Identify which cell holds the provided text, then report its (x, y) central coordinate. 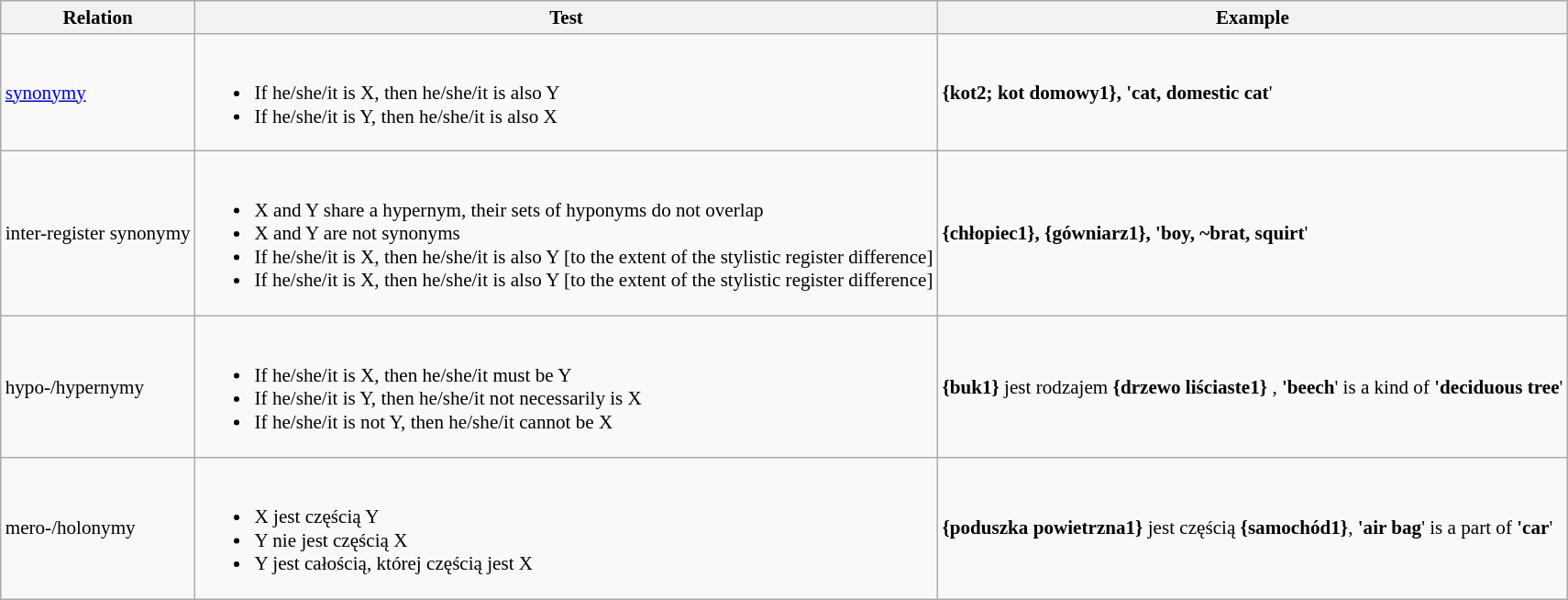
If he/she/it is X, then he/she/it is also YIf he/she/it is Y, then he/she/it is also X (567, 92)
X jest częścią YY nie jest częścią XY jest całością, której częścią jest X (567, 528)
inter-register synonymy (98, 234)
mero-/holonymy (98, 528)
If he/she/it is X, then he/she/it must be YIf he/she/it is Y, then he/she/it not necessarily is XIf he/she/it is not Y, then he/she/it cannot be X (567, 387)
{poduszka powietrzna1} jest częścią {samochód1}, 'air bag' is a part of 'car' (1253, 528)
hypo-/hypernymy (98, 387)
synonymy (98, 92)
{chłopiec1}, {gówniarz1}, 'boy, ~brat, squirt' (1253, 234)
Example (1253, 17)
Test (567, 17)
{buk1} jest rodzajem {drzewo liściaste1} , 'beech' is a kind of 'deciduous tree' (1253, 387)
Relation (98, 17)
{kot2; kot domowy1}, 'cat, domestic cat' (1253, 92)
